Locate the cell with the specified text and output its [X, Y] center coordinate. 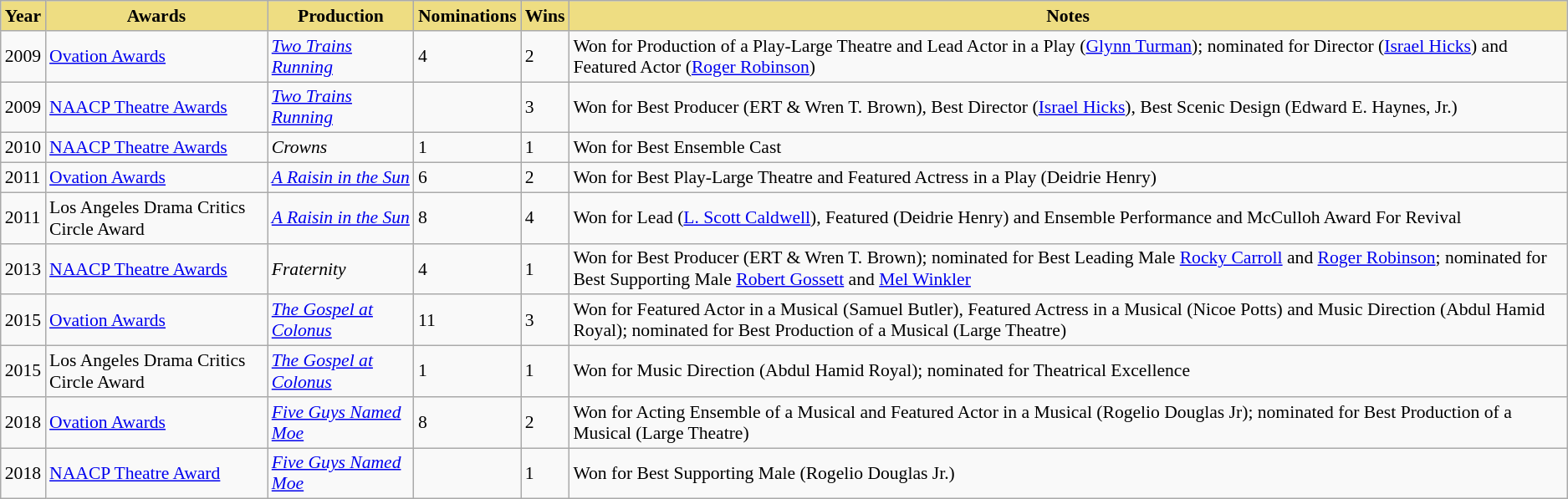
Won for Best Ensemble Cast [1067, 148]
Won for Lead (L. Scott Caldwell), Featured (Deidrie Henry) and Ensemble Performance and McCulloh Award For Revival [1067, 217]
Won for Best Supporting Male (Rogelio Douglas Jr.) [1067, 473]
Awards [156, 16]
Won for Best Play-Large Theatre and Featured Actress in a Play (Deidrie Henry) [1067, 178]
11 [467, 321]
Won for Acting Ensemble of a Musical and Featured Actor in a Musical (Rogelio Douglas Jr); nominated for Best Production of a Musical (Large Theatre) [1067, 423]
6 [467, 178]
Production [341, 16]
2013 [23, 269]
2010 [23, 148]
Nominations [467, 16]
Notes [1067, 16]
Won for Best Producer (ERT & Wren T. Brown), Best Director (Israel Hicks), Best Scenic Design (Edward E. Haynes, Jr.) [1067, 107]
NAACP Theatre Award [156, 473]
Wins [545, 16]
Won for Music Direction (Abdul Hamid Royal); nominated for Theatrical Excellence [1067, 371]
Crowns [341, 148]
Fraternity [341, 269]
Year [23, 16]
